Capture the cell that displays the provided text and extract its [x, y] central coordinate. 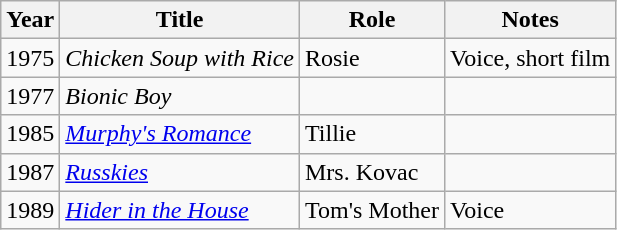
Title [180, 20]
Bionic Boy [180, 96]
1975 [30, 58]
Russkies [180, 172]
Voice, short film [530, 58]
Year [30, 20]
Voice [530, 210]
Tillie [372, 134]
Role [372, 20]
1989 [30, 210]
Chicken Soup with Rice [180, 58]
Tom's Mother [372, 210]
Notes [530, 20]
Rosie [372, 58]
Mrs. Kovac [372, 172]
Hider in the House [180, 210]
1985 [30, 134]
Murphy's Romance [180, 134]
1977 [30, 96]
1987 [30, 172]
